Search for the cell housing the specified text and yield its (X, Y) center coordinate. 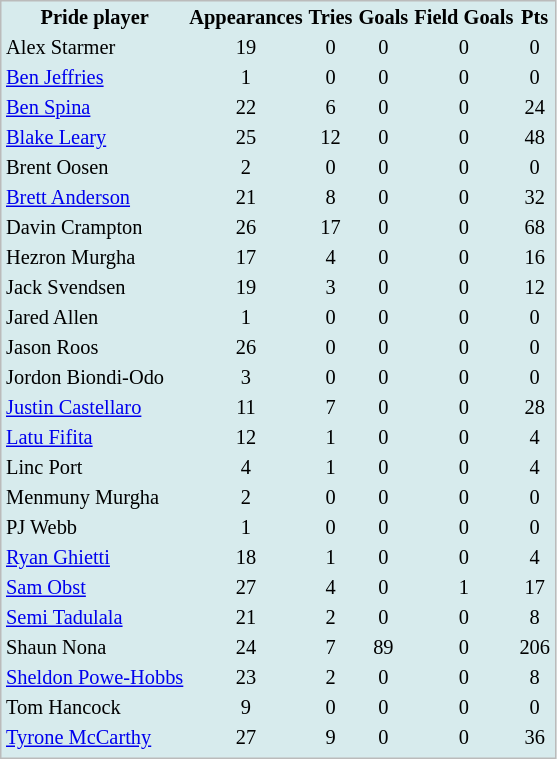
Sheldon Powe-Hobbs (94, 678)
11 (246, 408)
Davin Crampton (94, 228)
Latu Fifita (94, 438)
Field Goals (464, 18)
Jack Svendsen (94, 288)
Menmuny Murgha (94, 498)
Alex Starmer (94, 48)
23 (246, 678)
Ben Jeffries (94, 78)
Shaun Nona (94, 648)
Pride player (94, 18)
Jared Allen (94, 318)
Appearances (246, 18)
36 (535, 738)
Sam Obst (94, 588)
Tyrone McCarthy (94, 738)
Tries (330, 18)
206 (535, 648)
Tom Hancock (94, 708)
Linc Port (94, 468)
Ben Spina (94, 108)
6 (330, 108)
18 (246, 558)
Goals (384, 18)
68 (535, 228)
Jordon Biondi-Odo (94, 378)
Semi Tadulala (94, 618)
Blake Leary (94, 138)
Brent Oosen (94, 168)
Jason Roos (94, 348)
Ryan Ghietti (94, 558)
Hezron Murgha (94, 258)
48 (535, 138)
32 (535, 198)
28 (535, 408)
16 (535, 258)
PJ Webb (94, 528)
22 (246, 108)
Justin Castellaro (94, 408)
Brett Anderson (94, 198)
89 (384, 648)
25 (246, 138)
Pts (535, 18)
